Identify which cell holds the provided text, then report its (X, Y) central coordinate. 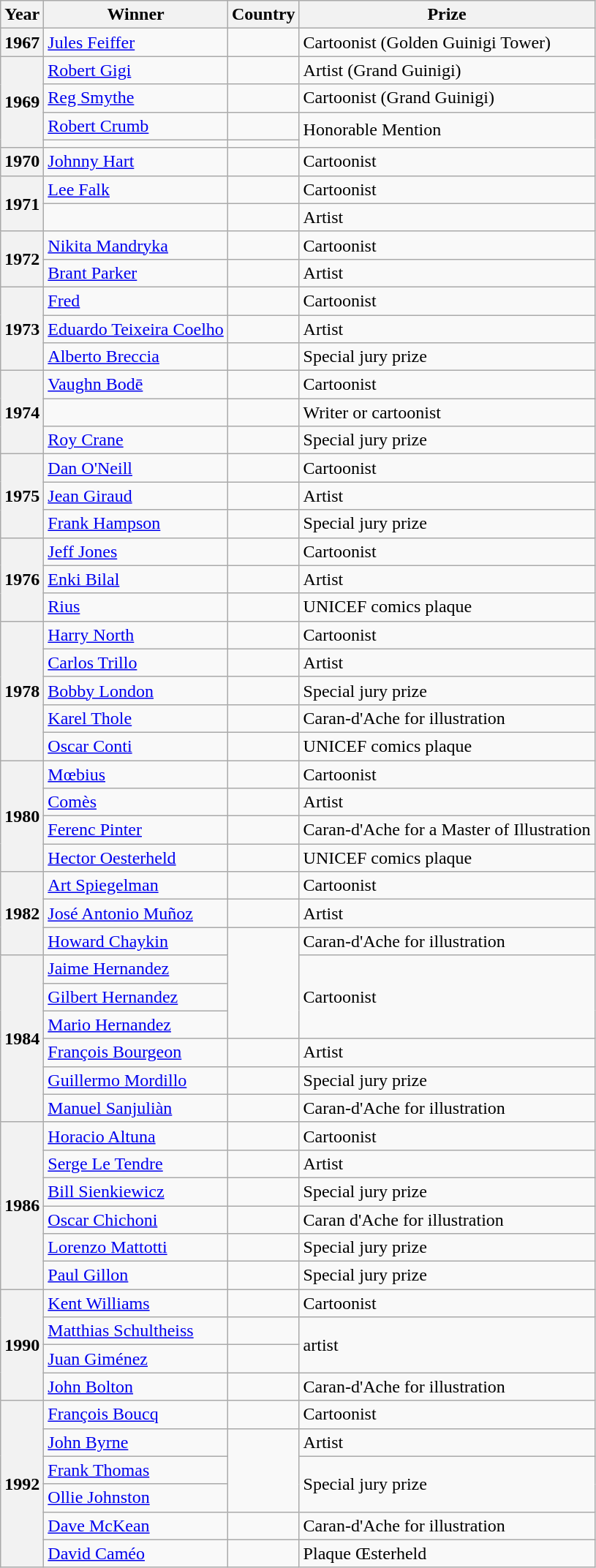
Eduardo Teixeira Coelho (136, 328)
Frank Thomas (136, 1470)
Frank Hampson (136, 524)
Art Spiegelman (136, 886)
Lee Falk (136, 189)
Carlos Trillo (136, 663)
Year (22, 15)
1974 (22, 412)
Comès (136, 802)
Caran-d'Ache for a Master of Illustration (447, 830)
Plaque Œsterheld (447, 1553)
1990 (22, 1345)
Oscar Conti (136, 746)
Country (263, 15)
François Boucq (136, 1414)
1980 (22, 816)
1978 (22, 690)
Karel Thole (136, 718)
Fred (136, 301)
1967 (22, 42)
Vaughn Bodē (136, 385)
John Byrne (136, 1442)
Winner (136, 15)
Enki Bilal (136, 579)
1970 (22, 162)
Manuel Sanjuliàn (136, 1108)
1969 (22, 102)
Ollie Johnston (136, 1498)
1973 (22, 328)
Oscar Chichoni (136, 1219)
artist (447, 1345)
François Bourgeon (136, 1052)
Cartoonist (Grand Guinigi) (447, 98)
Nikita Mandryka (136, 245)
Jules Feiffer (136, 42)
Dave McKean (136, 1526)
Lorenzo Mattotti (136, 1248)
Matthias Schultheiss (136, 1331)
David Caméo (136, 1553)
Bobby London (136, 690)
Horacio Altuna (136, 1136)
Howard Chaykin (136, 941)
Honorable Mention (447, 130)
Jeff Jones (136, 551)
Reg Smythe (136, 98)
1975 (22, 496)
Paul Gillon (136, 1275)
Bill Sienkiewicz (136, 1191)
1984 (22, 1039)
1976 (22, 579)
1972 (22, 259)
Dan O'Neill (136, 468)
Brant Parker (136, 273)
Kent Williams (136, 1303)
1992 (22, 1484)
Harry North (136, 635)
José Antonio Muñoz (136, 913)
1982 (22, 913)
John Bolton (136, 1387)
Mœbius (136, 774)
Serge Le Tendre (136, 1164)
Hector Oesterheld (136, 858)
Guillermo Mordillo (136, 1080)
Ferenc Pinter (136, 830)
Rius (136, 607)
Robert Crumb (136, 126)
Roy Crane (136, 440)
1971 (22, 203)
Caran d'Ache for illustration (447, 1219)
Mario Hernandez (136, 1025)
Robert Gigi (136, 70)
Writer or cartoonist (447, 412)
Jaime Hernandez (136, 969)
Artist (Grand Guinigi) (447, 70)
Johnny Hart (136, 162)
1986 (22, 1205)
Cartoonist (Golden Guinigi Tower) (447, 42)
Alberto Breccia (136, 357)
Prize (447, 15)
Gilbert Hernandez (136, 997)
Juan Giménez (136, 1359)
Jean Giraud (136, 496)
